Locate the cell with the specified text and output its [X, Y] center coordinate. 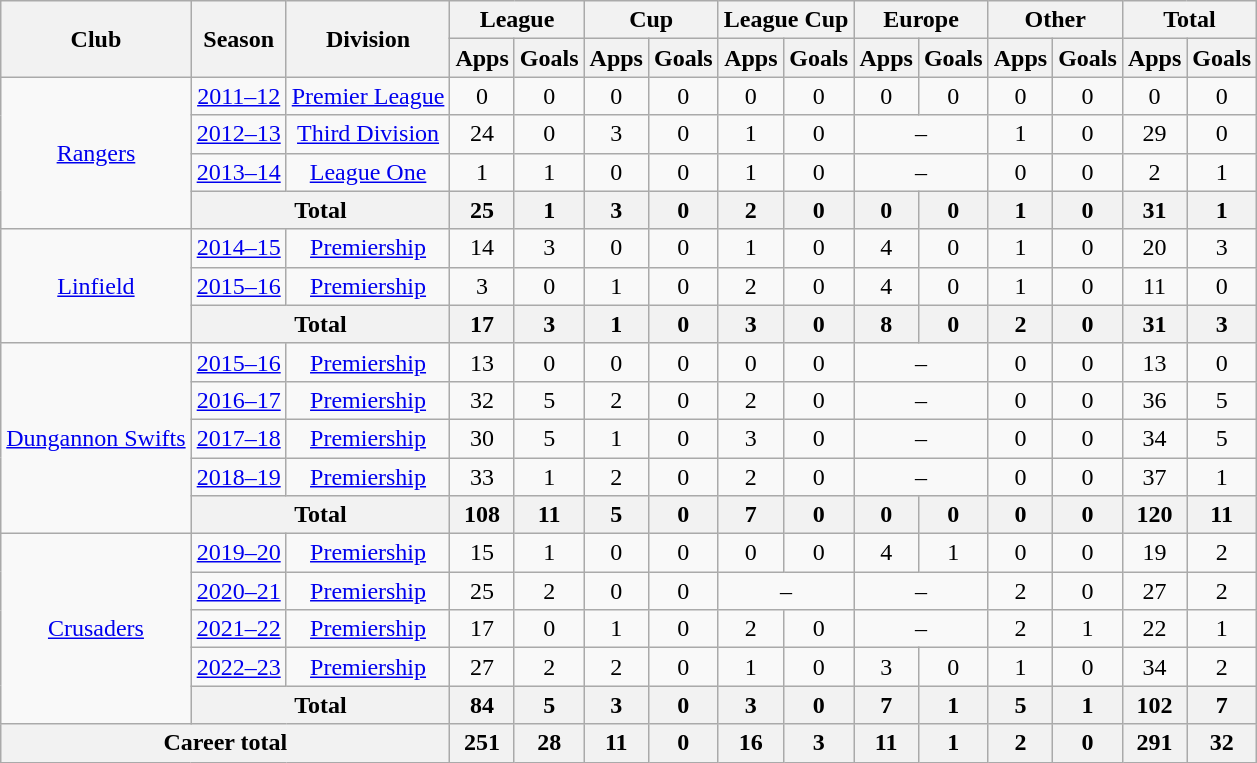
108 [482, 515]
2017–18 [238, 438]
2019–20 [238, 553]
84 [482, 705]
14 [482, 248]
Club [96, 39]
20 [1154, 248]
Europe [921, 20]
37 [1154, 477]
League One [368, 172]
2016–17 [238, 400]
120 [1154, 515]
16 [750, 743]
Division [368, 39]
2018–19 [238, 477]
33 [482, 477]
291 [1154, 743]
2014–15 [238, 248]
Cup [651, 20]
Linfield [96, 286]
15 [482, 553]
30 [482, 438]
19 [1154, 553]
Premier League [368, 96]
2013–14 [238, 172]
8 [886, 324]
League [517, 20]
28 [549, 743]
36 [1154, 400]
29 [1154, 134]
24 [482, 134]
251 [482, 743]
Career total [226, 743]
2011–12 [238, 96]
2022–23 [238, 667]
2021–22 [238, 629]
102 [1154, 705]
Rangers [96, 153]
League Cup [786, 20]
Dungannon Swifts [96, 438]
Other [1055, 20]
22 [1154, 629]
Third Division [368, 134]
2020–21 [238, 591]
2012–13 [238, 134]
Season [238, 39]
Crusaders [96, 629]
